Search for the cell housing the specified text and yield its [x, y] center coordinate. 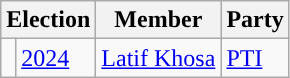
Election [48, 20]
PTI [255, 58]
Party [255, 20]
2024 [56, 58]
Latif Khosa [158, 58]
Member [158, 20]
